Search for the cell housing the specified text and yield its (x, y) center coordinate. 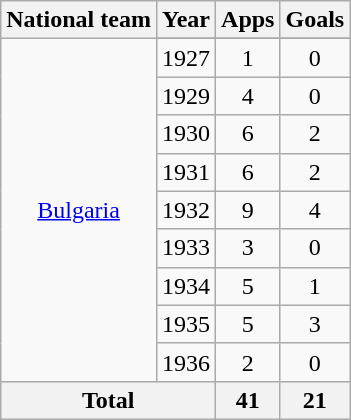
1930 (186, 134)
1933 (186, 248)
Total (108, 400)
1931 (186, 172)
1932 (186, 210)
Year (186, 20)
1929 (186, 96)
National team (79, 20)
1936 (186, 362)
1927 (186, 58)
21 (315, 400)
1934 (186, 286)
1935 (186, 324)
9 (248, 210)
Apps (248, 20)
Bulgaria (79, 210)
Goals (315, 20)
41 (248, 400)
